Capture the cell that displays the provided text and extract its [x, y] central coordinate. 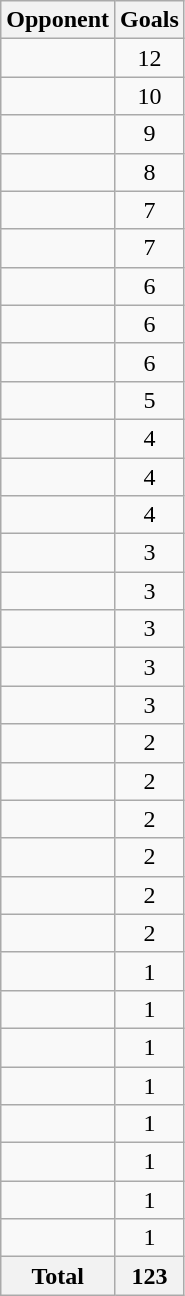
Goals [150, 20]
Total [58, 1276]
10 [150, 96]
9 [150, 134]
Opponent [58, 20]
12 [150, 58]
5 [150, 400]
123 [150, 1276]
8 [150, 172]
